For the text-containing cell, return its midpoint in (X, Y) coordinate format. 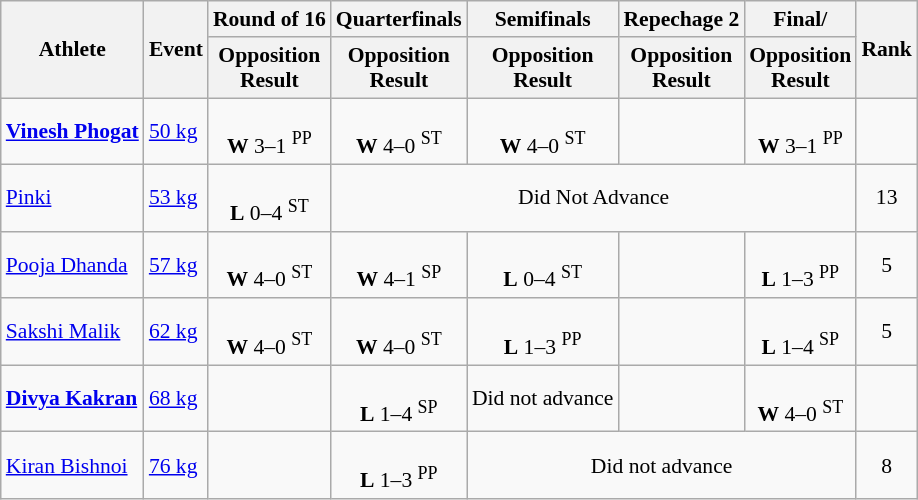
Rank (886, 50)
68 kg (176, 398)
Vinesh Phogat (72, 132)
Pooja Dhanda (72, 266)
Kiran Bishnoi (72, 466)
Did Not Advance (594, 198)
50 kg (176, 132)
53 kg (176, 198)
Semifinals (543, 19)
Repechage 2 (681, 19)
76 kg (176, 466)
Divya Kakran (72, 398)
Final/ (800, 19)
13 (886, 198)
W 4–1 SP (399, 266)
Athlete (72, 50)
57 kg (176, 266)
Event (176, 50)
8 (886, 466)
62 kg (176, 332)
Pinki (72, 198)
Quarterfinals (399, 19)
Round of 16 (270, 19)
Sakshi Malik (72, 332)
